Search for the cell housing the specified text and yield its (X, Y) center coordinate. 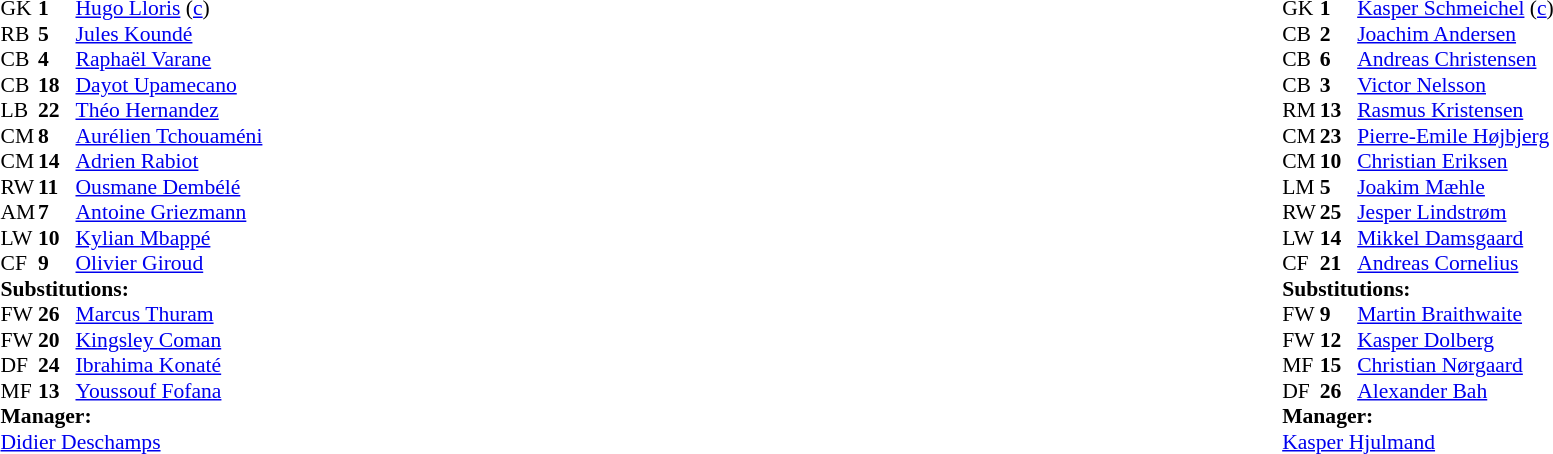
Ibrahima Konaté (170, 365)
24 (57, 365)
15 (1339, 365)
18 (57, 85)
11 (57, 187)
20 (57, 340)
12 (1339, 340)
6 (1339, 59)
Kingsley Coman (170, 340)
LB (19, 111)
Youssouf Fofana (170, 391)
Ousmane Dembélé (170, 187)
RB (19, 34)
Olivier Giroud (170, 263)
Aurélien Tchouaméni (170, 136)
Dayot Upamecano (170, 85)
3 (1339, 85)
Marcus Thuram (170, 315)
Théo Hernandez (170, 111)
AM (19, 213)
Jules Koundé (170, 34)
8 (57, 136)
22 (57, 111)
7 (57, 213)
2 (1339, 34)
LM (1301, 187)
RM (1301, 111)
Manager: (131, 417)
Antoine Griezmann (170, 213)
Adrien Rabiot (170, 161)
21 (1339, 263)
Kylian Mbappé (170, 238)
4 (57, 59)
25 (1339, 213)
23 (1339, 136)
Substitutions: (131, 289)
Raphaël Varane (170, 59)
